Capture the cell that displays the provided text and extract its (x, y) central coordinate. 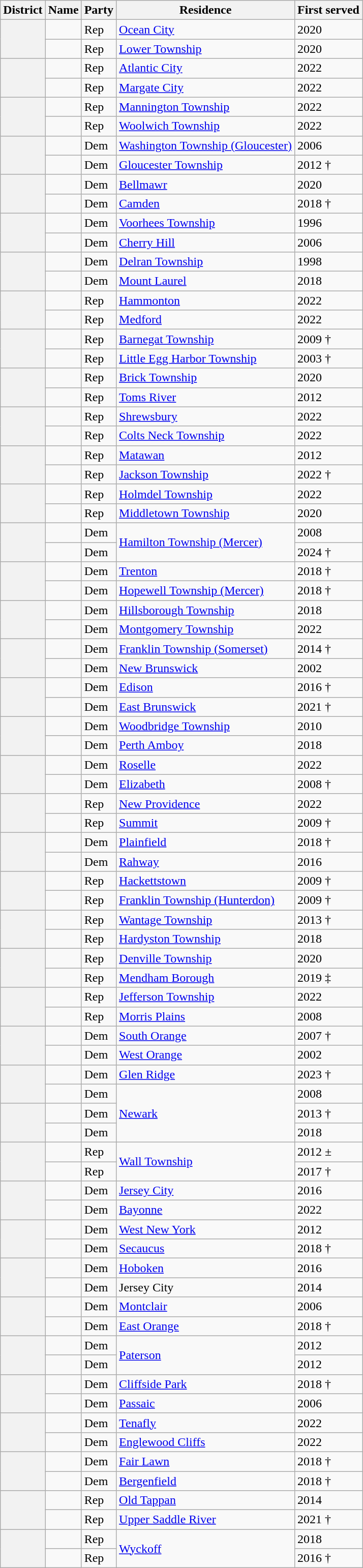
Edison (205, 687)
Matawan (205, 455)
Franklin Township (Hunterdon) (205, 900)
1996 (328, 223)
2014 † (328, 649)
Gloucester Township (205, 165)
Wall Township (205, 1161)
Little Egg Harbor Township (205, 358)
2007 † (328, 1036)
Hoboken (205, 1268)
Toms River (205, 397)
Mendham Borough (205, 978)
Denville Township (205, 958)
Bayonne (205, 1210)
Hopewell Township (Mercer) (205, 591)
Washington Township (Gloucester) (205, 145)
East Brunswick (205, 707)
Atlantic City (205, 68)
South Orange (205, 1036)
Jefferson Township (205, 997)
Ocean City (205, 29)
Bellmawr (205, 184)
Hammonton (205, 300)
Fair Lawn (205, 1461)
Upper Saddle River (205, 1520)
Englewood Cliffs (205, 1442)
Plainfield (205, 842)
First served (328, 10)
Medford (205, 320)
Morris Plains (205, 1016)
Hamilton Township (Mercer) (205, 542)
Summit (205, 823)
Cherry Hill (205, 243)
Holmdel Township (205, 494)
Jackson Township (205, 474)
Shrewsbury (205, 416)
Paterson (205, 1355)
Woolwich Township (205, 126)
Passaic (205, 1403)
Residence (205, 10)
Franklin Township (Somerset) (205, 649)
Montclair (205, 1307)
Bergenfield (205, 1481)
Barnegat Township (205, 339)
Hackettstown (205, 881)
Name (63, 10)
Rahway (205, 862)
Hardyston Township (205, 939)
West New York (205, 1229)
Elizabeth (205, 784)
2008 † (328, 784)
District (23, 10)
Montgomery Township (205, 629)
Wantage Township (205, 920)
Woodbridge Township (205, 726)
Wyckoff (205, 1549)
West Orange (205, 1055)
Glen Ridge (205, 1074)
Colts Neck Township (205, 436)
Margate City (205, 87)
2003 † (328, 358)
Lower Township (205, 49)
Newark (205, 1113)
Mount Laurel (205, 281)
Brick Township (205, 378)
2023 † (328, 1074)
Roselle (205, 765)
Old Tappan (205, 1500)
1998 (328, 262)
Camden (205, 203)
New Providence (205, 803)
New Brunswick (205, 668)
2012 ± (328, 1152)
2012 † (328, 165)
Trenton (205, 571)
2019 ‡ (328, 978)
2024 † (328, 552)
Cliffside Park (205, 1384)
Party (99, 10)
East Orange (205, 1326)
Mannington Township (205, 107)
2017 † (328, 1171)
Middletown Township (205, 513)
Delran Township (205, 262)
Perth Amboy (205, 745)
Voorhees Township (205, 223)
Secaucus (205, 1249)
Tenafly (205, 1423)
Hillsborough Township (205, 610)
2010 (328, 726)
2022 † (328, 474)
